From the cell containing the given text, extract its center point as (x, y) coordinate. 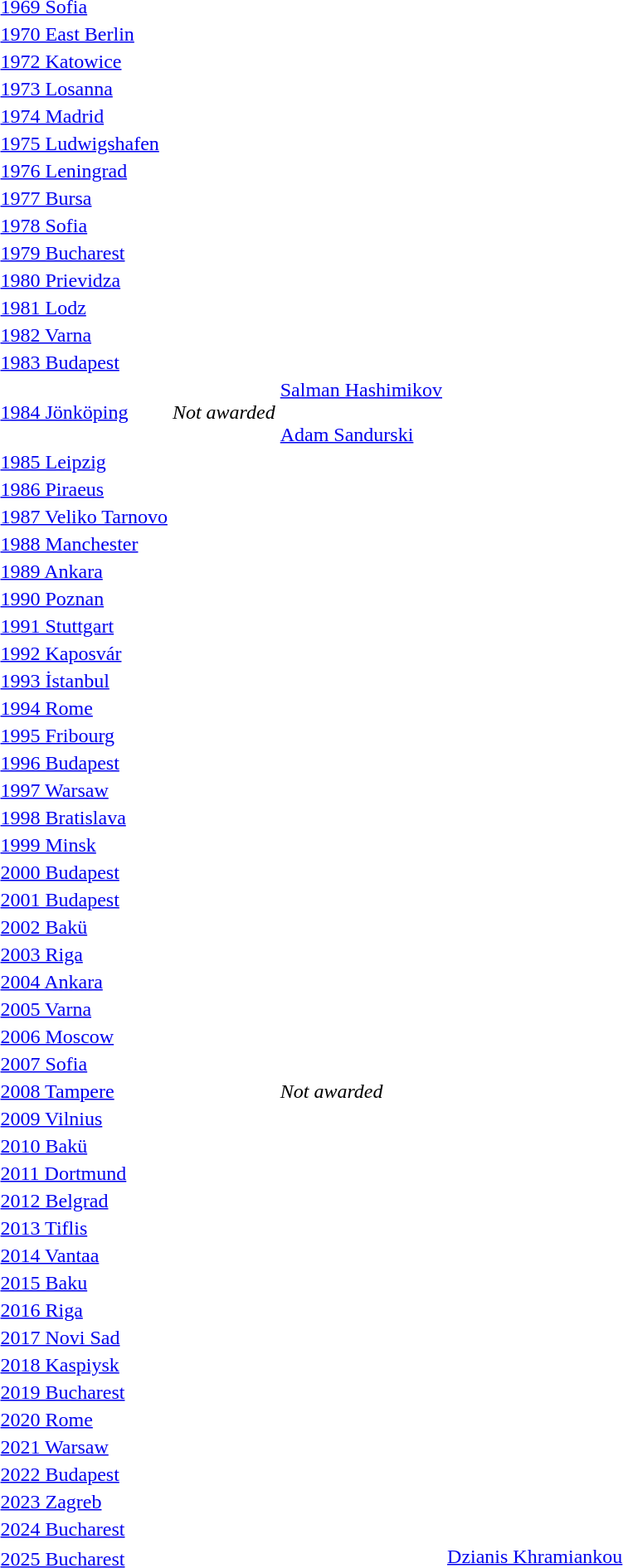
Salman Hashimikov Adam Sandurski (361, 412)
